Scan for the cell matching the given text and deliver its (X, Y) coordinate at center. 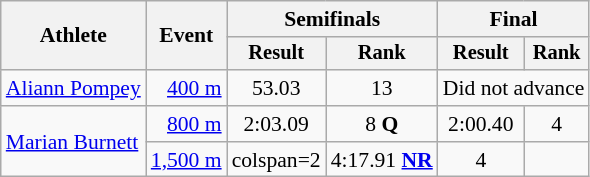
4 (557, 124)
2:03.09 (276, 124)
53.03 (276, 88)
13 (382, 88)
800 m (186, 124)
Event (186, 36)
Marian Burnett (74, 142)
400 m (186, 88)
8 Q (382, 124)
Did not advance (514, 88)
Athlete (74, 36)
Semifinals (332, 19)
2:00.40 (481, 124)
Aliann Pompey (74, 88)
Final (514, 19)
